Scan for the cell matching the given text and deliver its (X, Y) coordinate at center. 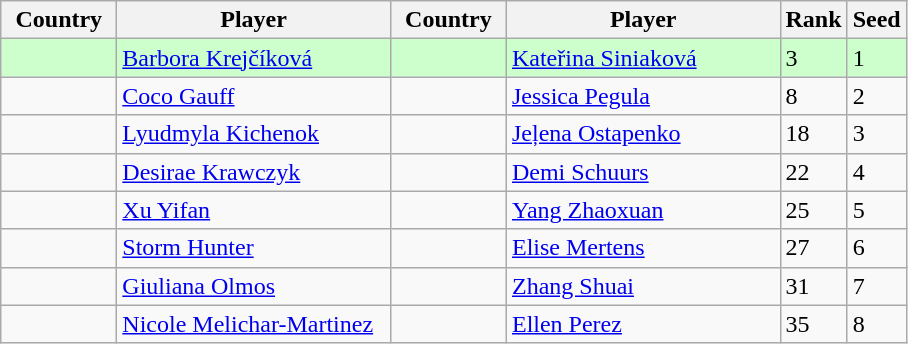
Xu Yifan (254, 210)
6 (876, 248)
Kateřina Siniaková (643, 58)
Ellen Perez (643, 324)
Jessica Pegula (643, 96)
22 (814, 172)
5 (876, 210)
35 (814, 324)
Barbora Krejčíková (254, 58)
31 (814, 286)
Rank (814, 20)
1 (876, 58)
Lyudmyla Kichenok (254, 134)
2 (876, 96)
Desirae Krawczyk (254, 172)
Demi Schuurs (643, 172)
18 (814, 134)
7 (876, 286)
25 (814, 210)
Storm Hunter (254, 248)
Jeļena Ostapenko (643, 134)
4 (876, 172)
Elise Mertens (643, 248)
Nicole Melichar-Martinez (254, 324)
Giuliana Olmos (254, 286)
Yang Zhaoxuan (643, 210)
Seed (876, 20)
27 (814, 248)
Coco Gauff (254, 96)
Zhang Shuai (643, 286)
